Scan for the cell matching the given text and deliver its (X, Y) coordinate at center. 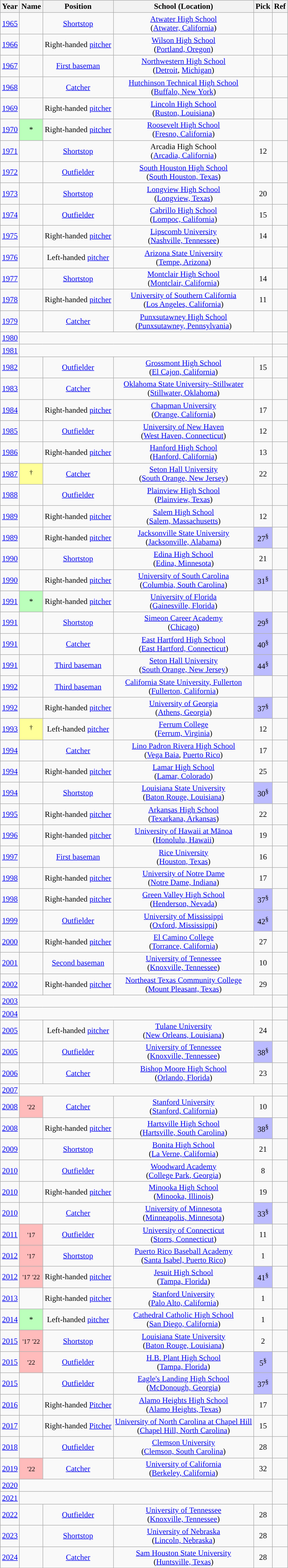
2016 (10, 1405)
South Houston High School(South Houston, Texas) (184, 172)
Tulane University(New Orleans, Louisiana) (184, 1031)
University of Southern California(Los Angeles, California) (184, 300)
University of Florida(Gainesville, Florida) (184, 602)
University of Nebraska(Lincoln, Nebraska) (184, 1536)
Edina High School(Edina, Minnesota) (184, 559)
1974 (10, 215)
Northwestern High School(Detroit, Michigan) (184, 66)
Alamo Heights High School(Alamo Heights, Texas) (184, 1405)
24 (263, 1031)
41§ (263, 1277)
2024 (10, 1557)
1987 (10, 474)
2022 (10, 1515)
2009 (10, 1149)
Lino Padron Rivera High School(Vega Baia, Puerto Rico) (184, 750)
Grossmont High School(El Cajon, California) (184, 368)
University of Minnesota(Minneapolis, Minnesota) (184, 1213)
Oklahoma State University–Stillwater(Stillwater, Oklahoma) (184, 388)
2011 (10, 1234)
1969 (10, 109)
University of Notre Dame(Notre Dame, Indiana) (184, 878)
2004 (10, 1014)
Longview High School(Longview, Texas) (184, 194)
1985 (10, 431)
44§ (263, 665)
Eagle's Landing High School(McDonough, Georgia) (184, 1383)
University of Mississippi(Oxford, Mississippi) (184, 920)
Hutchinson Technical High School(Buffalo, New York) (184, 87)
California State University, Fullerton(Fullerton, California) (184, 687)
School (Location) (184, 7)
31§ (263, 580)
Arcadia High School (Arcadia, California) (184, 151)
East Hartford High School(East Hartford, Connecticut) (184, 644)
8 (263, 1171)
Salem High School(Salem, Massachusetts) (184, 516)
Green Valley High School(Henderson, Nevada) (184, 899)
1976 (10, 257)
Name (31, 7)
1986 (10, 453)
1995 (10, 814)
University of Hawaii at Mānoa(Honolulu, Hawaii) (184, 835)
Stanford University(Palo Alto, California) (184, 1298)
Plainview High School(Plainview, Texas) (184, 495)
1978 (10, 300)
1996 (10, 835)
33§ (263, 1213)
Minooka High School(Minooka, Illinois) (184, 1192)
1979 (10, 321)
Ferrum College(Ferrum, Virginia) (184, 729)
Bishop Moore High School(Orlando, Florida) (184, 1073)
2017 (10, 1426)
1971 (10, 151)
Northeast Texas Community College(Mount Pleasant, Texas) (184, 984)
1968 (10, 87)
2019 (10, 1468)
University of Georgia(Athens, Georgia) (184, 708)
20 (263, 194)
2 (263, 1341)
1999 (10, 920)
2006 (10, 1073)
Position (78, 7)
Cabrillo High School(Lompoc, California) (184, 215)
1966 (10, 44)
27 (263, 942)
Stanford University(Stanford, California) (184, 1107)
32 (263, 1468)
29§ (263, 623)
1988 (10, 495)
University of Connecticut(Storrs, Connecticut) (184, 1234)
2000 (10, 942)
1981 (10, 351)
5§ (263, 1362)
13 (263, 453)
2003 (10, 1001)
Puerto Rico Baseball Academy(Santa Isabel, Puerto Rico) (184, 1256)
Second baseman (78, 963)
29 (263, 984)
23 (263, 1073)
Woodward Academy(College Park, Georgia) (184, 1171)
2018 (10, 1447)
Ref (280, 7)
Clemson University(Clemson, South Carolina) (184, 1447)
University of New Haven(West Haven, Connecticut) (184, 431)
1993 (10, 729)
Cathedral Catholic High School(San Diego, California) (184, 1320)
Hanford High School(Hanford, California) (184, 453)
42§ (263, 920)
Lincoln High School(Ruston, Louisiana) (184, 109)
Rice University(Houston, Texas) (184, 857)
2020 (10, 1485)
Sam Houston State University(Huntsville, Texas) (184, 1557)
2023 (10, 1536)
Hartsville High School(Hartsville, South Carolina) (184, 1128)
2007 (10, 1090)
40§ (263, 644)
University of South Carolina(Columbia, South Carolina) (184, 580)
Roosevelt High School(Fresno, California) (184, 129)
25 (263, 772)
1977 (10, 279)
16 (263, 857)
Jesuit High School(Tampa, Florida) (184, 1277)
1997 (10, 857)
Montclair High School(Montclair, California) (184, 279)
Bonita High School(La Verne, California) (184, 1149)
1982 (10, 368)
1967 (10, 66)
Lipscomb University(Nashville, Tennessee) (184, 236)
2002 (10, 984)
H.B. Plant High School(Tampa, Florida) (184, 1362)
27§ (263, 538)
Punxsutawney High School(Punxsutawney, Pennsylvania) (184, 321)
2001 (10, 963)
1980 (10, 338)
Arkansas High School(Texarkana, Arkansas) (184, 814)
1975 (10, 236)
1972 (10, 172)
1970 (10, 129)
2014 (10, 1320)
University of California(Berkeley, California) (184, 1468)
1983 (10, 388)
Jacksonville State University(Jacksonville, Alabama) (184, 538)
University of North Carolina at Chapel Hill(Chapel Hill, North Carolina) (184, 1426)
Year (10, 7)
Atwater High School(Atwater, California) (184, 24)
Arizona State University(Tempe, Arizona) (184, 257)
Lamar High School(Lamar, Colorado) (184, 772)
1973 (10, 194)
Simeon Career Academy(Chicago) (184, 623)
2013 (10, 1298)
Wilson High School(Portland, Oregon) (184, 44)
El Camino College(Torrance, California) (184, 942)
30§ (263, 793)
Pick (263, 7)
Chapman University(Orange, California) (184, 410)
2021 (10, 1498)
1965 (10, 24)
1984 (10, 410)
